Scan for the cell matching the given text and deliver its (x, y) coordinate at center. 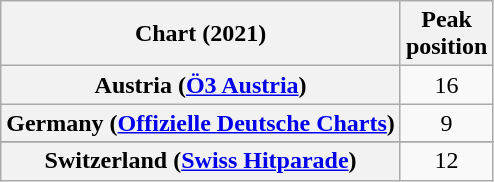
Austria (Ö3 Austria) (201, 85)
Germany (Offizielle Deutsche Charts) (201, 123)
Peakposition (446, 34)
12 (446, 161)
Chart (2021) (201, 34)
Switzerland (Swiss Hitparade) (201, 161)
16 (446, 85)
9 (446, 123)
